Locate the cell with the specified text and output its [x, y] center coordinate. 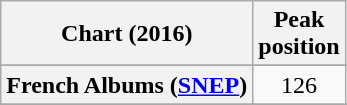
126 [299, 85]
Peakposition [299, 34]
French Albums (SNEP) [127, 85]
Chart (2016) [127, 34]
